Provide the [X, Y] coordinate of the cell's center where the given text is located.  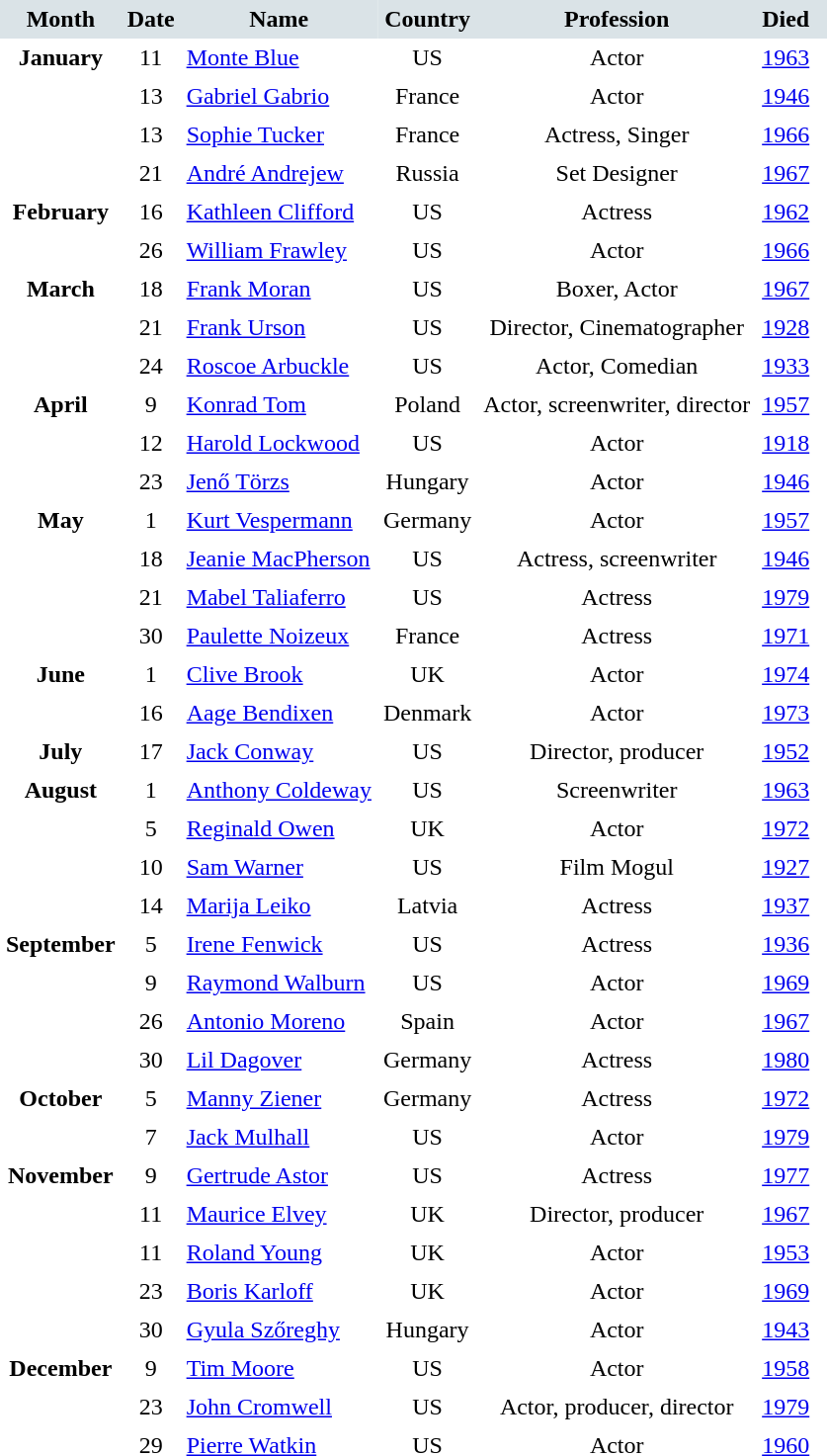
1973 [786, 714]
Maurice Elvey [279, 1214]
Roscoe Arbuckle [279, 366]
14 [151, 905]
1971 [786, 637]
Monte Blue [279, 57]
Film Mogul [617, 868]
Konrad Tom [279, 405]
Jeanie MacPherson [279, 559]
Month [61, 20]
Boxer, Actor [617, 289]
1953 [786, 1253]
Profession [617, 20]
Actress, screenwriter [617, 559]
Actor, producer, director [617, 1408]
Sophie Tucker [279, 134]
Gertrude Astor [279, 1176]
Roland Young [279, 1253]
1933 [786, 366]
September [61, 1002]
March [61, 328]
October [61, 1118]
William Frawley [279, 251]
Jenő Törzs [279, 482]
November [61, 1253]
August [61, 848]
1952 [786, 751]
Actor, screenwriter, director [617, 405]
June [61, 694]
24 [151, 366]
Kurt Vespermann [279, 520]
Russia [427, 174]
Country [427, 20]
1980 [786, 1060]
Gyula Szőreghy [279, 1330]
Clive Brook [279, 674]
Died [786, 20]
Manny Ziener [279, 1099]
Spain [427, 1022]
Gabriel Gabrio [279, 97]
July [61, 751]
10 [151, 868]
1943 [786, 1330]
1918 [786, 443]
Actor, Comedian [617, 366]
Marija Leiko [279, 905]
1958 [786, 1368]
1962 [786, 212]
André Andrejew [279, 174]
February [61, 231]
Raymond Walburn [279, 983]
1936 [786, 945]
Kathleen Clifford [279, 212]
Latvia [427, 905]
Tim Moore [279, 1368]
May [61, 578]
1927 [786, 868]
Set Designer [617, 174]
Poland [427, 405]
Frank Moran [279, 289]
Aage Bendixen [279, 714]
Mabel Taliaferro [279, 597]
Harold Lockwood [279, 443]
John Cromwell [279, 1408]
Date [151, 20]
April [61, 443]
Paulette Noizeux [279, 637]
Sam Warner [279, 868]
12 [151, 443]
17 [151, 751]
Lil Dagover [279, 1060]
1937 [786, 905]
Antonio Moreno [279, 1022]
Name [279, 20]
1928 [786, 328]
Frank Urson [279, 328]
Jack Mulhall [279, 1137]
January [61, 116]
Anthony Coldeway [279, 791]
Jack Conway [279, 751]
Screenwriter [617, 791]
Irene Fenwick [279, 945]
Reginald Owen [279, 828]
1974 [786, 674]
1977 [786, 1176]
Director, Cinematographer [617, 328]
Actress, Singer [617, 134]
7 [151, 1137]
Boris Karloff [279, 1291]
Denmark [427, 714]
